Extract the [x, y] coordinate from the center of the cell holding the provided text.  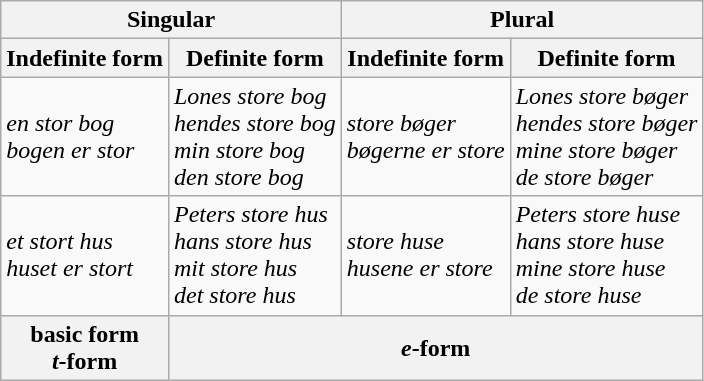
store husehusene er store [426, 256]
Peters store husehans store husemine store husede store huse [606, 256]
e-form [435, 348]
basic formt-form [85, 348]
Singular [172, 20]
et stort hushuset er stort [85, 256]
store bøgerbøgerne er store [426, 136]
en stor bogbogen er stor [85, 136]
Peters store hushans store husmit store husdet store hus [254, 256]
Lones store bøgerhendes store bøgermine store bøgerde store bøger [606, 136]
Plural [522, 20]
Lones store boghendes store bogmin store bogden store bog [254, 136]
